Provide the [X, Y] coordinate of the cell's center where the given text is located.  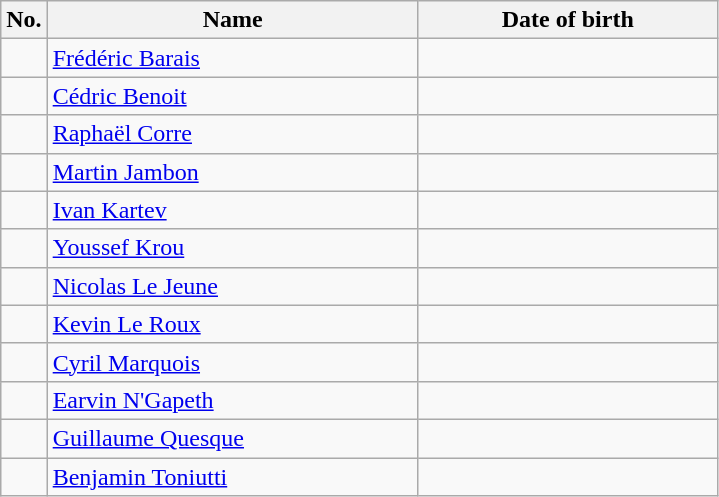
Earvin N'Gapeth [232, 400]
Frédéric Barais [232, 58]
Date of birth [568, 20]
Nicolas Le Jeune [232, 286]
Youssef Krou [232, 248]
Cédric Benoit [232, 96]
Guillaume Quesque [232, 438]
No. [24, 20]
Kevin Le Roux [232, 324]
Cyril Marquois [232, 362]
Name [232, 20]
Raphaël Corre [232, 134]
Ivan Kartev [232, 210]
Benjamin Toniutti [232, 477]
Martin Jambon [232, 172]
